Pinpoint the cell where the given text exists, returning its [x, y] midpoint coordinate. 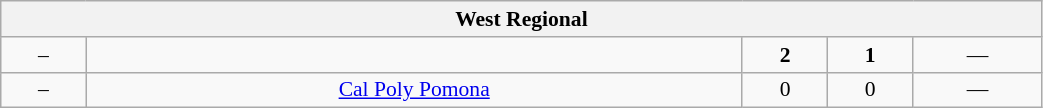
2 [784, 55]
Cal Poly Pomona [414, 90]
West Regional [522, 19]
1 [870, 55]
